Capture the cell that displays the provided text and extract its (x, y) central coordinate. 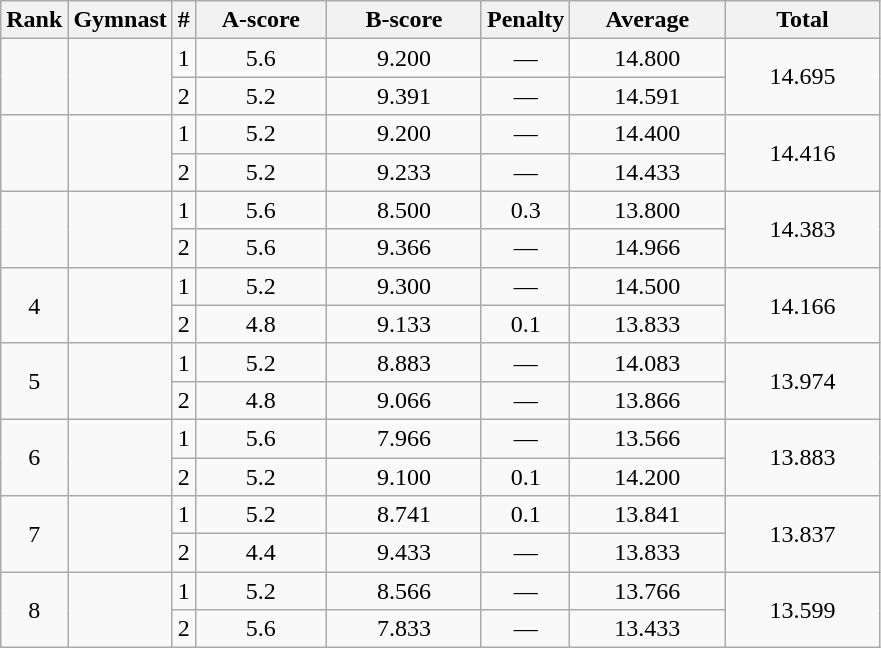
14.083 (648, 362)
7 (34, 534)
9.100 (404, 477)
8 (34, 610)
4.4 (260, 553)
9.366 (404, 248)
Rank (34, 20)
4 (34, 305)
9.300 (404, 286)
9.433 (404, 553)
5 (34, 381)
13.566 (648, 438)
14.433 (648, 172)
8.566 (404, 591)
Penalty (525, 20)
Average (648, 20)
7.966 (404, 438)
14.400 (648, 134)
14.500 (648, 286)
9.233 (404, 172)
13.800 (648, 210)
A-score (260, 20)
14.416 (802, 153)
13.841 (648, 515)
6 (34, 457)
8.741 (404, 515)
13.766 (648, 591)
14.966 (648, 248)
14.200 (648, 477)
0.3 (525, 210)
9.066 (404, 400)
14.695 (802, 77)
13.599 (802, 610)
13.883 (802, 457)
7.833 (404, 629)
13.974 (802, 381)
14.591 (648, 96)
Gymnast (120, 20)
13.866 (648, 400)
9.391 (404, 96)
13.433 (648, 629)
8.500 (404, 210)
Total (802, 20)
B-score (404, 20)
8.883 (404, 362)
13.837 (802, 534)
14.166 (802, 305)
14.383 (802, 229)
9.133 (404, 324)
14.800 (648, 58)
# (184, 20)
